For the text-containing cell, return its midpoint in (x, y) coordinate format. 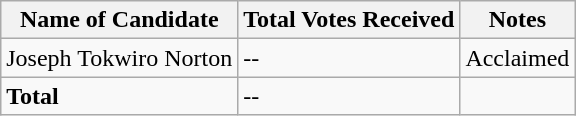
Joseph Tokwiro Norton (120, 58)
Acclaimed (518, 58)
Notes (518, 20)
Total Votes Received (349, 20)
Name of Candidate (120, 20)
Total (120, 96)
